Capture the cell that displays the provided text and extract its (X, Y) central coordinate. 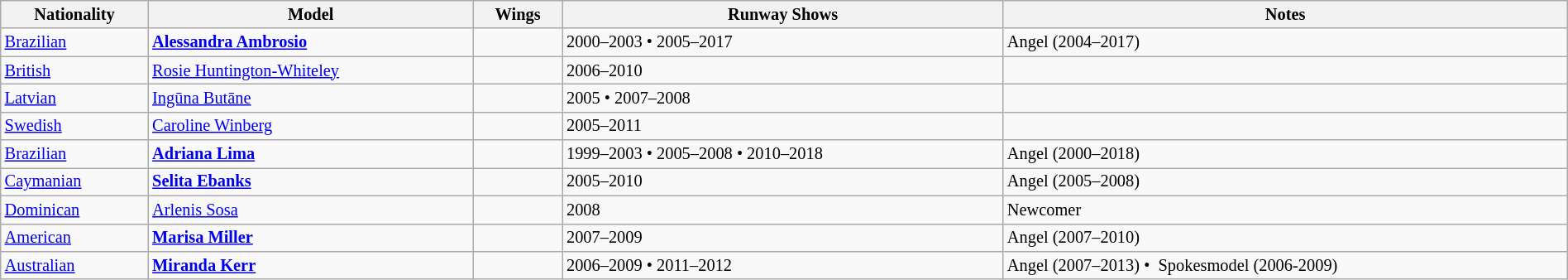
Swedish (74, 126)
Miranda Kerr (311, 265)
2005–2011 (782, 126)
Angel (2007–2010) (1285, 238)
Arlenis Sosa (311, 210)
American (74, 238)
Nationality (74, 14)
Caroline Winberg (311, 126)
2005 • 2007–2008 (782, 98)
Ingūna Butāne (311, 98)
Selita Ebanks (311, 181)
Caymanian (74, 181)
Alessandra Ambrosio (311, 42)
Notes (1285, 14)
Angel (2004–2017) (1285, 42)
Adriana Lima (311, 154)
2008 (782, 210)
1999–2003 • 2005–2008 • 2010–2018 (782, 154)
Model (311, 14)
Dominican (74, 210)
Wings (518, 14)
Latvian (74, 98)
British (74, 70)
Marisa Miller (311, 238)
Runway Shows (782, 14)
2007–2009 (782, 238)
2006–2010 (782, 70)
Angel (2000–2018) (1285, 154)
Australian (74, 265)
2006–2009 • 2011–2012 (782, 265)
2005–2010 (782, 181)
Newcomer (1285, 210)
Rosie Huntington-Whiteley (311, 70)
Angel (2005–2008) (1285, 181)
2000–2003 • 2005–2017 (782, 42)
Angel (2007–2013) • Spokesmodel (2006-2009) (1285, 265)
